Identify which cell holds the provided text, then report its (x, y) central coordinate. 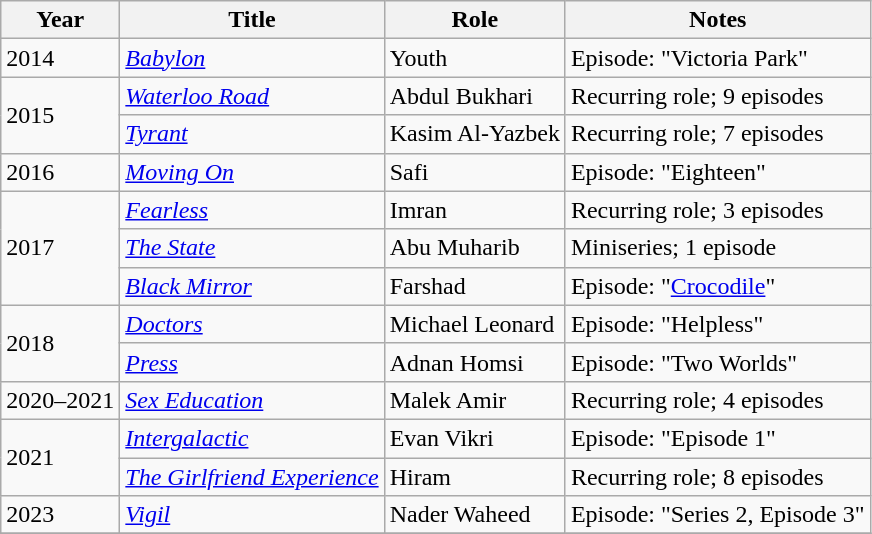
The State (252, 248)
Episode: "Eighteen" (718, 172)
Intergalactic (252, 438)
Episode: "Helpless" (718, 324)
Role (474, 20)
Adnan Homsi (474, 362)
Kasim Al-Yazbek (474, 134)
Recurring role; 9 episodes (718, 96)
Notes (718, 20)
Episode: "Two Worlds" (718, 362)
Episode: "Series 2, Episode 3" (718, 515)
Moving On (252, 172)
Michael Leonard (474, 324)
Recurring role; 8 episodes (718, 477)
2023 (60, 515)
Babylon (252, 58)
Year (60, 20)
Evan Vikri (474, 438)
Vigil (252, 515)
Press (252, 362)
Waterloo Road (252, 96)
Tyrant (252, 134)
Abu Muharib (474, 248)
2014 (60, 58)
The Girlfriend Experience (252, 477)
Episode: "Victoria Park" (718, 58)
Miniseries; 1 episode (718, 248)
2017 (60, 248)
Nader Waheed (474, 515)
Abdul Bukhari (474, 96)
Recurring role; 4 episodes (718, 400)
Title (252, 20)
Hiram (474, 477)
Black Mirror (252, 286)
Youth (474, 58)
2018 (60, 343)
2021 (60, 457)
2015 (60, 115)
Doctors (252, 324)
Farshad (474, 286)
Episode: "Crocodile" (718, 286)
2016 (60, 172)
Imran (474, 210)
Recurring role; 7 episodes (718, 134)
Episode: "Episode 1" (718, 438)
2020–2021 (60, 400)
Fearless (252, 210)
Safi (474, 172)
Recurring role; 3 episodes (718, 210)
Malek Amir (474, 400)
Sex Education (252, 400)
